For the text-containing cell, return its midpoint in [x, y] coordinate format. 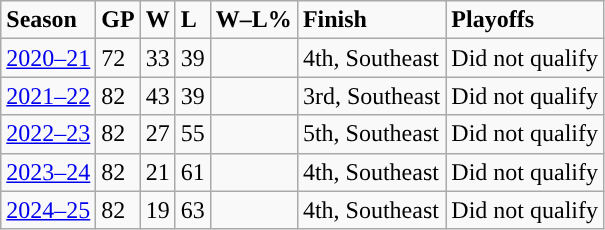
33 [158, 58]
55 [192, 134]
27 [158, 134]
2023–24 [48, 172]
Playoffs [525, 20]
2024–25 [48, 210]
Season [48, 20]
19 [158, 210]
Finish [371, 20]
61 [192, 172]
21 [158, 172]
GP [118, 20]
43 [158, 96]
3rd, Southeast [371, 96]
2022–23 [48, 134]
63 [192, 210]
W [158, 20]
W–L% [254, 20]
5th, Southeast [371, 134]
72 [118, 58]
2020–21 [48, 58]
2021–22 [48, 96]
L [192, 20]
